Identify which cell holds the provided text, then report its (x, y) central coordinate. 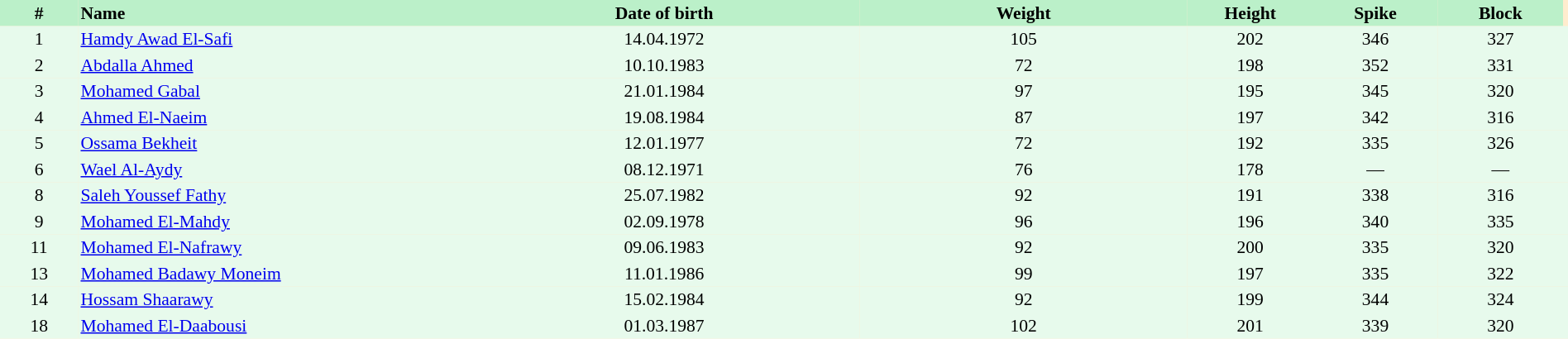
13 (39, 274)
Hossam Shaarawy (273, 299)
Weight (1024, 13)
3 (39, 91)
6 (39, 169)
76 (1024, 169)
08.12.1971 (664, 169)
09.06.1983 (664, 248)
9 (39, 222)
340 (1374, 222)
346 (1374, 40)
Mohamed El-Daabousi (273, 326)
331 (1500, 65)
339 (1374, 326)
01.03.1987 (664, 326)
Mohamed Badawy Moneim (273, 274)
14.04.1972 (664, 40)
96 (1024, 222)
11.01.1986 (664, 274)
201 (1250, 326)
99 (1024, 274)
342 (1374, 117)
Abdalla Ahmed (273, 65)
12.01.1977 (664, 144)
Ahmed El-Naeim (273, 117)
Wael Al-Aydy (273, 169)
10.10.1983 (664, 65)
Hamdy Awad El-Safi (273, 40)
Mohamed El-Nafrawy (273, 248)
15.02.1984 (664, 299)
198 (1250, 65)
8 (39, 195)
324 (1500, 299)
5 (39, 144)
352 (1374, 65)
326 (1500, 144)
02.09.1978 (664, 222)
19.08.1984 (664, 117)
Mohamed El-Mahdy (273, 222)
345 (1374, 91)
Mohamed Gabal (273, 91)
Spike (1374, 13)
Saleh Youssef Fathy (273, 195)
Name (273, 13)
200 (1250, 248)
25.07.1982 (664, 195)
344 (1374, 299)
Height (1250, 13)
21.01.1984 (664, 91)
Date of birth (664, 13)
199 (1250, 299)
195 (1250, 91)
327 (1500, 40)
97 (1024, 91)
191 (1250, 195)
4 (39, 117)
11 (39, 248)
18 (39, 326)
14 (39, 299)
2 (39, 65)
196 (1250, 222)
Block (1500, 13)
87 (1024, 117)
192 (1250, 144)
178 (1250, 169)
102 (1024, 326)
Ossama Bekheit (273, 144)
338 (1374, 195)
1 (39, 40)
105 (1024, 40)
202 (1250, 40)
322 (1500, 274)
# (39, 13)
